Capture the cell that displays the provided text and extract its [X, Y] central coordinate. 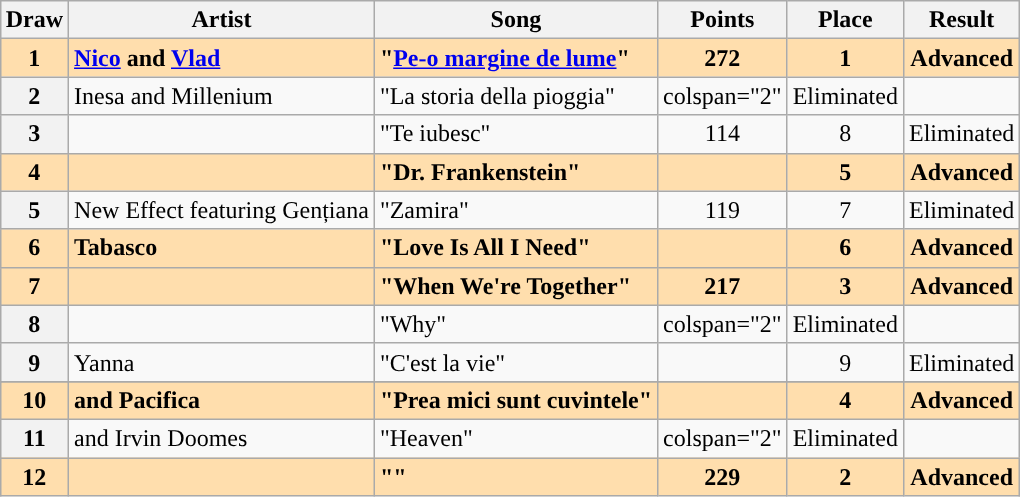
10 [34, 400]
"Love Is All I Need" [516, 248]
"Pe-o margine de lume" [516, 58]
Song [516, 20]
"Prea mici sunt cuvintele" [516, 400]
"Zamira" [516, 210]
and Pacifica [222, 400]
Result [961, 20]
229 [723, 477]
"Why" [516, 324]
114 [723, 134]
"La storia della pioggia" [516, 96]
Tabasco [222, 248]
272 [723, 58]
Inesa and Millenium [222, 96]
217 [723, 286]
12 [34, 477]
119 [723, 210]
"" [516, 477]
"C'est la vie" [516, 362]
"Heaven" [516, 438]
New Effect featuring Gențiana [222, 210]
Nico and Vlad [222, 58]
and Irvin Doomes [222, 438]
Place [845, 20]
Points [723, 20]
"Dr. Frankenstein" [516, 172]
"Te iubesc" [516, 134]
11 [34, 438]
"When We're Together" [516, 286]
Draw [34, 20]
Artist [222, 20]
Yanna [222, 362]
